Extract the (X, Y) coordinate from the center of the cell holding the provided text.  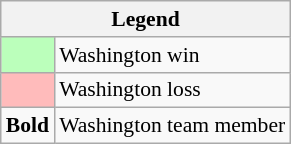
Washington loss (172, 90)
Washington team member (172, 126)
Bold (28, 126)
Legend (146, 19)
Washington win (172, 55)
